Find where the given text appears and provide that cell's center as (X, Y) coordinate. 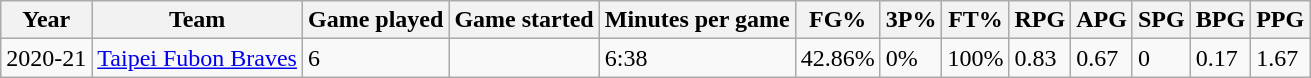
SPG (1161, 20)
1.67 (1280, 58)
0.83 (1040, 58)
APG (1102, 20)
Game played (375, 20)
Team (198, 20)
6:38 (697, 58)
0.67 (1102, 58)
FG% (838, 20)
3P% (911, 20)
BPG (1220, 20)
Taipei Fubon Braves (198, 58)
42.86% (838, 58)
Minutes per game (697, 20)
0.17 (1220, 58)
0% (911, 58)
Game started (524, 20)
PPG (1280, 20)
0 (1161, 58)
6 (375, 58)
100% (976, 58)
Year (46, 20)
RPG (1040, 20)
2020-21 (46, 58)
FT% (976, 20)
